Output the (X, Y) coordinate of the center of the cell containing the given text.  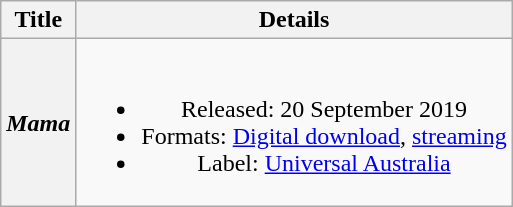
Details (294, 20)
Title (38, 20)
Released: 20 September 2019Formats: Digital download, streamingLabel: Universal Australia (294, 122)
Mama (38, 122)
